Capture the cell that displays the provided text and extract its [x, y] central coordinate. 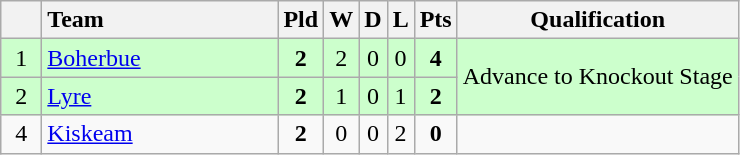
Pld [301, 20]
Boherbue [160, 58]
Qualification [598, 20]
Pts [436, 20]
Team [160, 20]
W [342, 20]
Kiskeam [160, 134]
D [373, 20]
L [400, 20]
Lyre [160, 96]
Advance to Knockout Stage [598, 77]
